From the cell containing the given text, extract its center point as (x, y) coordinate. 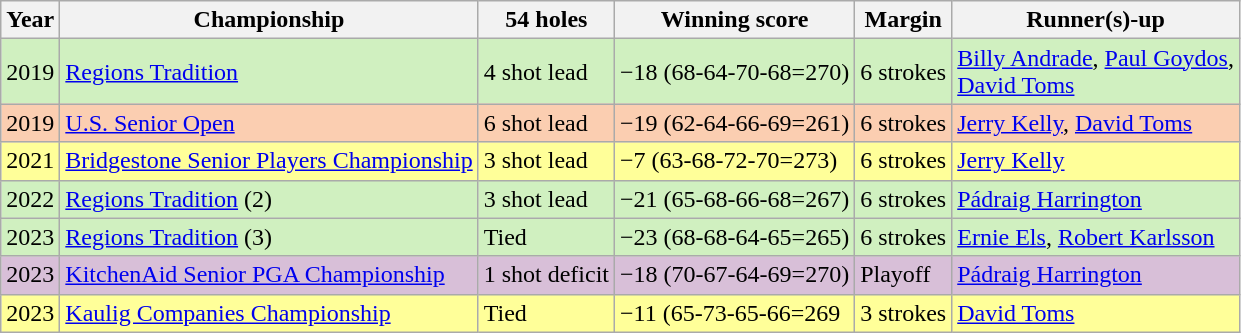
2022 (30, 199)
Jerry Kelly, David Toms (1096, 123)
1 shot deficit (546, 275)
−7 (63-68-72-70=273) (735, 161)
Billy Andrade, Paul Goydos, David Toms (1096, 72)
U.S. Senior Open (269, 123)
KitchenAid Senior PGA Championship (269, 275)
Runner(s)-up (1096, 20)
Winning score (735, 20)
4 shot lead (546, 72)
Margin (904, 20)
3 strokes (904, 313)
−18 (68-64-70-68=270) (735, 72)
−21 (65-68-66-68=267) (735, 199)
Playoff (904, 275)
Ernie Els, Robert Karlsson (1096, 237)
Kaulig Companies Championship (269, 313)
6 shot lead (546, 123)
−23 (68-68-64-65=265) (735, 237)
David Toms (1096, 313)
54 holes (546, 20)
Year (30, 20)
−18 (70-67-64-69=270) (735, 275)
Regions Tradition (269, 72)
2021 (30, 161)
Regions Tradition (2) (269, 199)
−19 (62-64-66-69=261) (735, 123)
Bridgestone Senior Players Championship (269, 161)
Championship (269, 20)
Jerry Kelly (1096, 161)
Regions Tradition (3) (269, 237)
−11 (65-73-65-66=269 (735, 313)
